Extract the (X, Y) coordinate from the center of the cell holding the provided text.  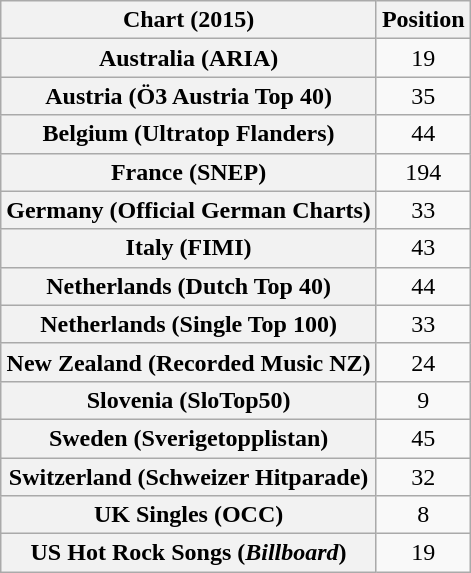
35 (423, 96)
Germany (Official German Charts) (189, 210)
France (SNEP) (189, 172)
24 (423, 362)
Position (423, 20)
8 (423, 515)
Chart (2015) (189, 20)
194 (423, 172)
43 (423, 248)
Italy (FIMI) (189, 248)
Slovenia (SloTop50) (189, 400)
Sweden (Sverigetopplistan) (189, 438)
32 (423, 477)
Switzerland (Schweizer Hitparade) (189, 477)
Netherlands (Single Top 100) (189, 324)
Belgium (Ultratop Flanders) (189, 134)
US Hot Rock Songs (Billboard) (189, 553)
Austria (Ö3 Austria Top 40) (189, 96)
UK Singles (OCC) (189, 515)
9 (423, 400)
Netherlands (Dutch Top 40) (189, 286)
Australia (ARIA) (189, 58)
45 (423, 438)
New Zealand (Recorded Music NZ) (189, 362)
